Return [x, y] of the center of cell containing provided text 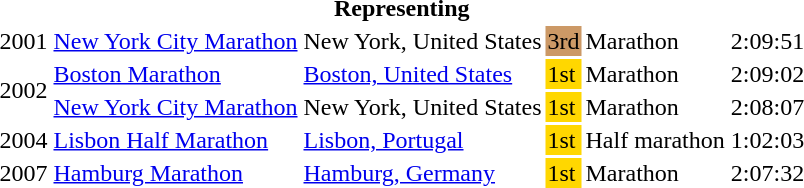
Lisbon Half Marathon [176, 140]
Half marathon [655, 140]
Lisbon, Portugal [422, 140]
Hamburg, Germany [422, 173]
Hamburg Marathon [176, 173]
3rd [564, 41]
Boston, United States [422, 74]
Boston Marathon [176, 74]
